Pinpoint the cell where the given text exists, returning its (X, Y) midpoint coordinate. 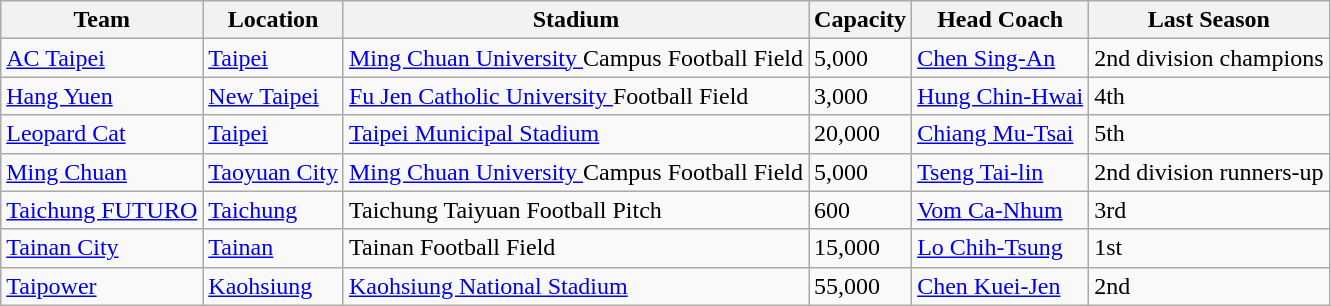
Hung Chin-Hwai (1000, 96)
3rd (1209, 210)
Kaohsiung National Stadium (576, 286)
Tainan (274, 248)
2nd (1209, 286)
Taichung Taiyuan Football Pitch (576, 210)
Tainan Football Field (576, 248)
Hang Yuen (102, 96)
Taichung FUTURO (102, 210)
4th (1209, 96)
Location (274, 20)
1st (1209, 248)
Tainan City (102, 248)
Taipei Municipal Stadium (576, 134)
Fu Jen Catholic University Football Field (576, 96)
2nd division champions (1209, 58)
Taipower (102, 286)
Chen Sing-An (1000, 58)
20,000 (860, 134)
Vom Ca-Nhum (1000, 210)
Team (102, 20)
Chen Kuei-Jen (1000, 286)
Taichung (274, 210)
5th (1209, 134)
New Taipei (274, 96)
Chiang Mu-Tsai (1000, 134)
Kaohsiung (274, 286)
55,000 (860, 286)
2nd division runners-up (1209, 172)
Capacity (860, 20)
Taoyuan City (274, 172)
600 (860, 210)
15,000 (860, 248)
Ming Chuan (102, 172)
Stadium (576, 20)
Lo Chih-Tsung (1000, 248)
Last Season (1209, 20)
Tseng Tai-lin (1000, 172)
Head Coach (1000, 20)
3,000 (860, 96)
AC Taipei (102, 58)
Leopard Cat (102, 134)
